Extract the (x, y) coordinate from the center of the cell holding the provided text.  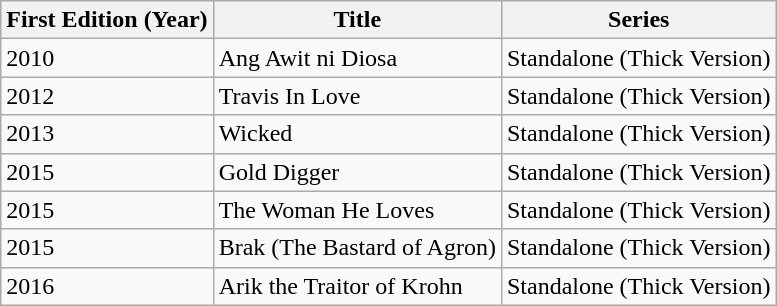
Travis In Love (357, 96)
2013 (107, 134)
Arik the Traitor of Krohn (357, 286)
First Edition (Year) (107, 20)
2012 (107, 96)
Wicked (357, 134)
Brak (The Bastard of Agron) (357, 248)
Title (357, 20)
2016 (107, 286)
Gold Digger (357, 172)
The Woman He Loves (357, 210)
Series (638, 20)
2010 (107, 58)
Ang Awit ni Diosa (357, 58)
